Provide the [X, Y] coordinate of the cell's center where the given text is located.  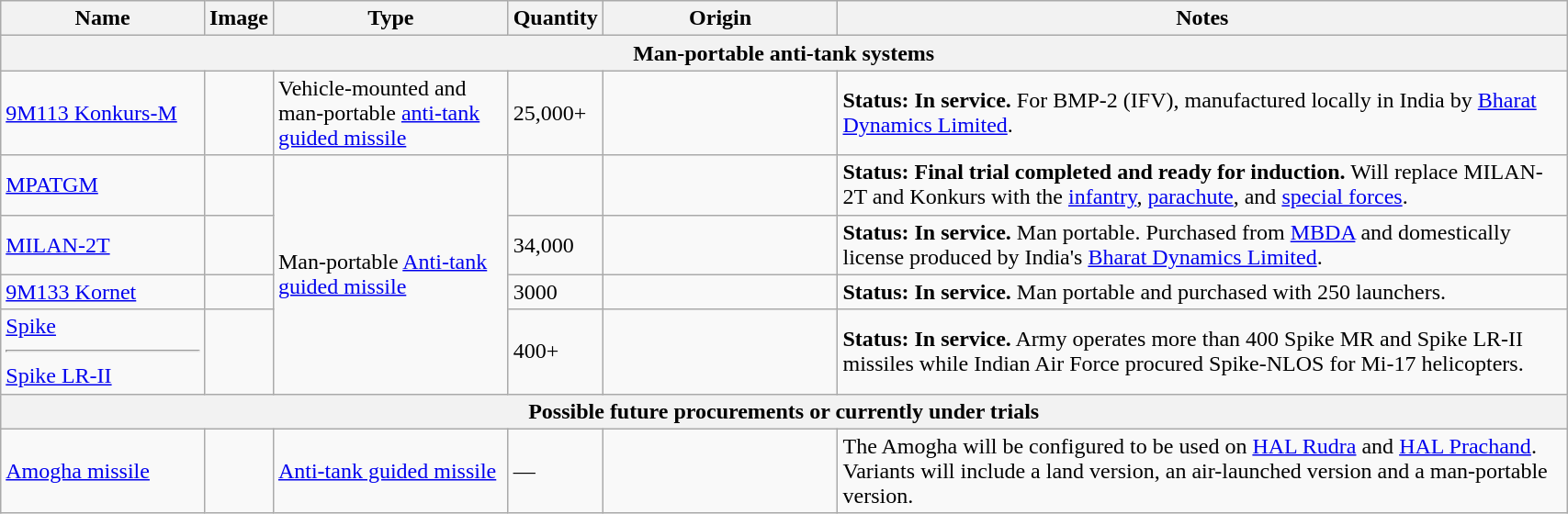
Possible future procurements or currently under trials [784, 411]
Origin [720, 18]
3000 [555, 292]
MILAN-2T [103, 244]
9M113 Konkurs-M [103, 113]
Status: Final trial completed and ready for induction. Will replace MILAN-2T and Konkurs with the infantry, parachute, and special forces. [1202, 185]
Man-portable Anti-tank guided missile [390, 274]
400+ [555, 352]
Vehicle-mounted and man-portable anti-tank guided missile [390, 113]
Status: In service. Man portable. Purchased from MBDA and domestically license produced by India's Bharat Dynamics Limited. [1202, 244]
Amogha missile [103, 471]
Status: In service. Man portable and purchased with 250 launchers. [1202, 292]
Type [390, 18]
Name [103, 18]
— [555, 471]
9M133 Kornet [103, 292]
Image [239, 18]
Anti-tank guided missile [390, 471]
34,000 [555, 244]
Notes [1202, 18]
Quantity [555, 18]
25,000+ [555, 113]
Status: In service. Army operates more than 400 Spike MR and Spike LR-II missiles while Indian Air Force procured Spike-NLOS for Mi-17 helicopters. [1202, 352]
Status: In service. For BMP-2 (IFV), manufactured locally in India by Bharat Dynamics Limited. [1202, 113]
Man-portable anti-tank systems [784, 53]
SpikeSpike LR-II [103, 352]
MPATGM [103, 185]
